Output the (X, Y) coordinate of the center of the cell containing the given text.  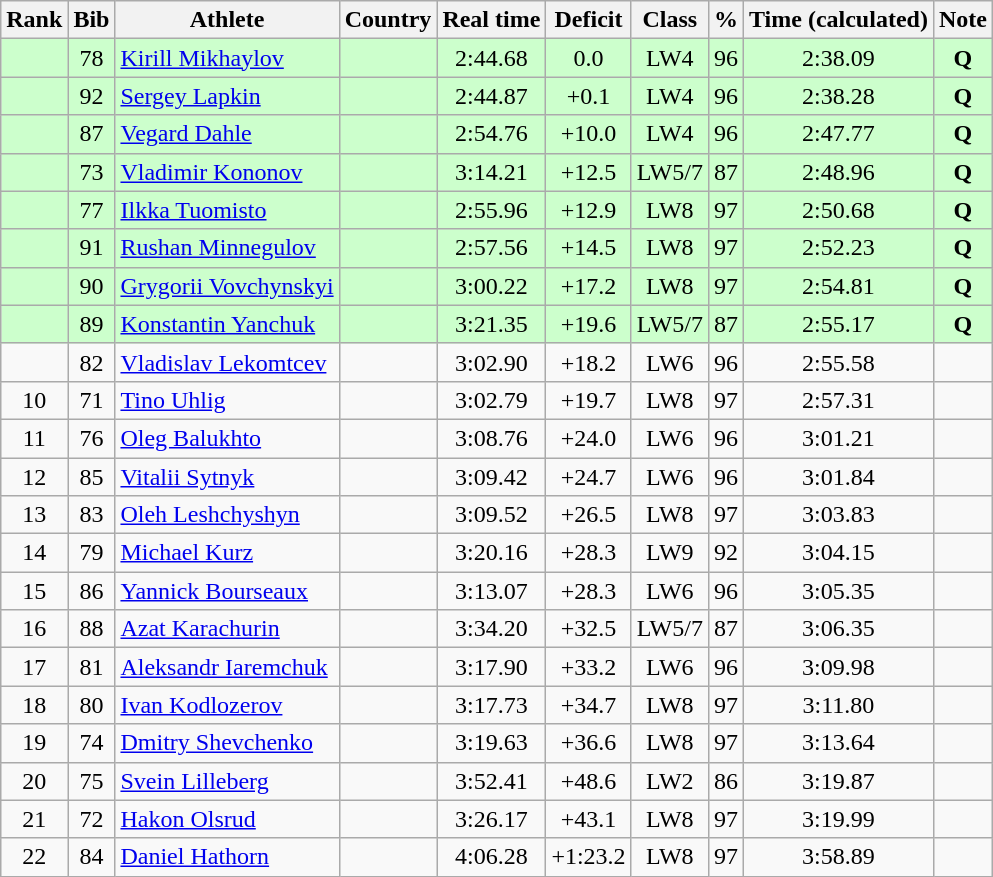
81 (92, 667)
Rushan Minnegulov (227, 248)
2:55.58 (838, 362)
Class (670, 20)
Bib (92, 20)
Real time (492, 20)
85 (92, 477)
+33.2 (588, 667)
89 (92, 324)
80 (92, 705)
2:44.87 (492, 96)
Tino Uhlig (227, 400)
3:01.84 (838, 477)
2:52.23 (838, 248)
Athlete (227, 20)
90 (92, 286)
3:03.83 (838, 515)
2:48.96 (838, 172)
Country (388, 20)
Aleksandr Iaremchuk (227, 667)
Vitalii Sytnyk (227, 477)
14 (34, 553)
3:11.80 (838, 705)
3:08.76 (492, 438)
Oleh Leshchyshyn (227, 515)
3:09.98 (838, 667)
LW2 (670, 781)
3:09.52 (492, 515)
78 (92, 58)
2:54.81 (838, 286)
2:38.28 (838, 96)
Vladislav Lekomtcev (227, 362)
3:26.17 (492, 819)
Kirill Mikhaylov (227, 58)
3:17.73 (492, 705)
3:05.35 (838, 591)
Azat Karachurin (227, 629)
Ivan Kodlozerov (227, 705)
12 (34, 477)
75 (92, 781)
82 (92, 362)
88 (92, 629)
Time (calculated) (838, 20)
3:58.89 (838, 857)
3:02.90 (492, 362)
Michael Kurz (227, 553)
Svein Lilleberg (227, 781)
3:19.99 (838, 819)
Vladimir Kononov (227, 172)
+48.6 (588, 781)
0.0 (588, 58)
Deficit (588, 20)
84 (92, 857)
Hakon Olsrud (227, 819)
+17.2 (588, 286)
2:54.76 (492, 134)
16 (34, 629)
3:19.63 (492, 743)
3:06.35 (838, 629)
3:02.79 (492, 400)
83 (92, 515)
74 (92, 743)
20 (34, 781)
3:01.21 (838, 438)
4:06.28 (492, 857)
11 (34, 438)
3:13.64 (838, 743)
3:34.20 (492, 629)
3:09.42 (492, 477)
3:19.87 (838, 781)
Oleg Balukhto (227, 438)
22 (34, 857)
3:20.16 (492, 553)
Note (962, 20)
+34.7 (588, 705)
+19.6 (588, 324)
13 (34, 515)
2:38.09 (838, 58)
% (726, 20)
2:57.56 (492, 248)
+10.0 (588, 134)
+36.6 (588, 743)
3:21.35 (492, 324)
2:57.31 (838, 400)
+43.1 (588, 819)
3:14.21 (492, 172)
72 (92, 819)
2:44.68 (492, 58)
+26.5 (588, 515)
Vegard Dahle (227, 134)
Yannick Bourseaux (227, 591)
3:52.41 (492, 781)
+1:23.2 (588, 857)
73 (92, 172)
+0.1 (588, 96)
+19.7 (588, 400)
+12.5 (588, 172)
2:55.96 (492, 210)
91 (92, 248)
17 (34, 667)
LW9 (670, 553)
21 (34, 819)
3:00.22 (492, 286)
Sergey Lapkin (227, 96)
+12.9 (588, 210)
Grygorii Vovchynskyi (227, 286)
+18.2 (588, 362)
15 (34, 591)
Dmitry Shevchenko (227, 743)
3:13.07 (492, 591)
2:50.68 (838, 210)
3:17.90 (492, 667)
Rank (34, 20)
+32.5 (588, 629)
Ilkka Tuomisto (227, 210)
2:47.77 (838, 134)
+24.0 (588, 438)
19 (34, 743)
Daniel Hathorn (227, 857)
18 (34, 705)
71 (92, 400)
10 (34, 400)
+24.7 (588, 477)
79 (92, 553)
3:04.15 (838, 553)
2:55.17 (838, 324)
+14.5 (588, 248)
77 (92, 210)
Konstantin Yanchuk (227, 324)
76 (92, 438)
